Output the [x, y] coordinate of the center of the cell containing the given text.  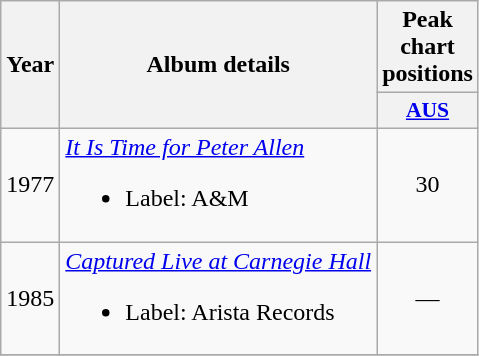
Captured Live at Carnegie HallLabel: Arista Records [218, 298]
1985 [30, 298]
30 [428, 184]
It Is Time for Peter AllenLabel: A&M [218, 184]
Year [30, 65]
Album details [218, 65]
1977 [30, 184]
— [428, 298]
Peak chart positions [428, 47]
AUS [428, 111]
